Detect which cell encompasses the target text, then output its [x, y] center coordinate. 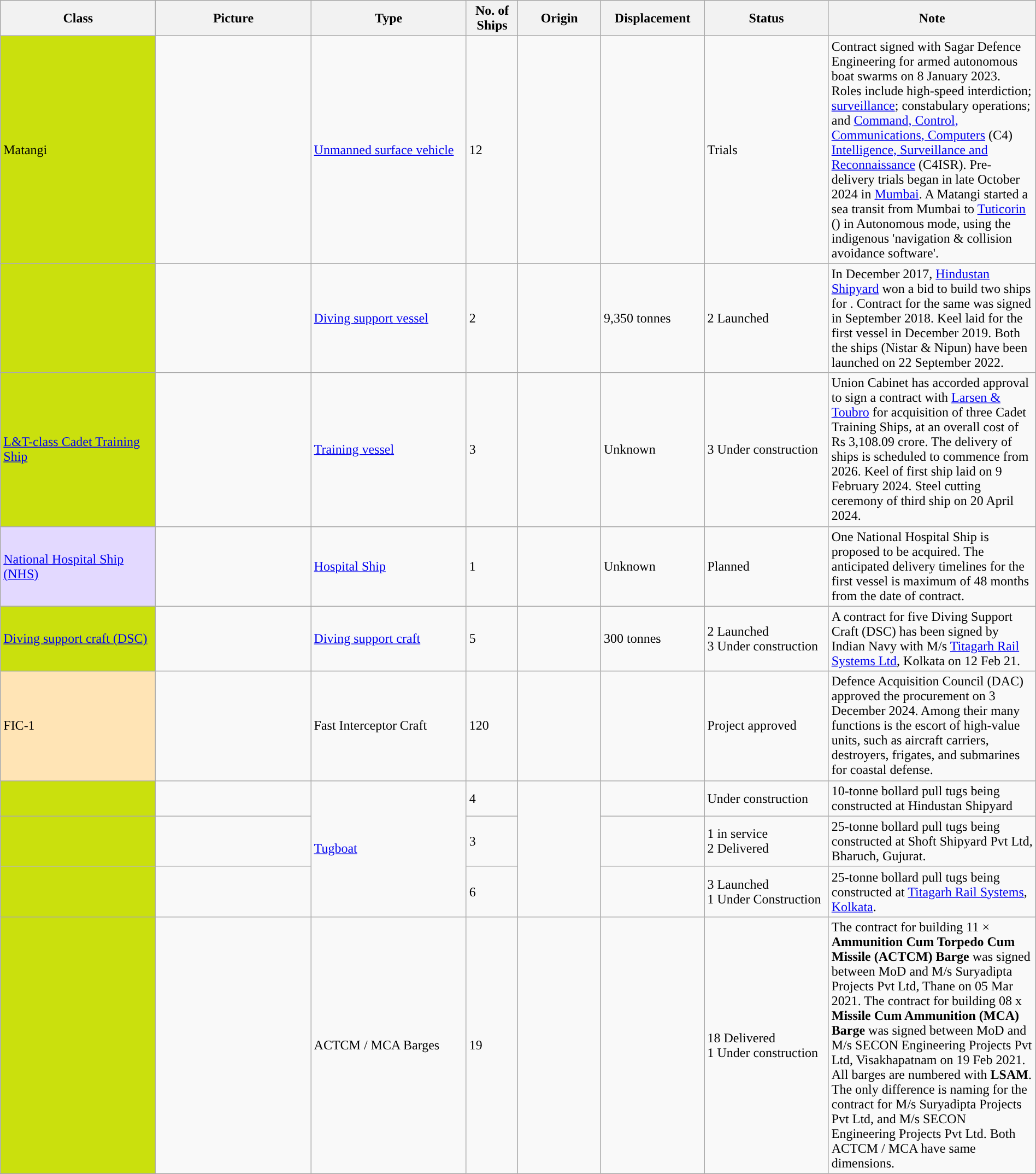
Training vessel [388, 449]
Picture [233, 19]
2 [492, 318]
6 [492, 891]
Hospital Ship [388, 566]
Under construction [766, 798]
National Hospital Ship (NHS) [78, 566]
2 Launched3 Under construction [766, 638]
No. of Ships [492, 19]
Matangi [78, 150]
Trials [766, 150]
18 Delivered 1 Under construction [766, 1045]
Type [388, 19]
120 [492, 726]
5 [492, 638]
3 Launched 1 Under Construction [766, 891]
L&T-class Cadet Training Ship [78, 449]
Fast Interceptor Craft [388, 726]
1 in service 2 Delivered [766, 841]
1 [492, 566]
Project approved [766, 726]
A contract for five Diving Support Craft (DSC) has been signed by Indian Navy with M/s Titagarh Rail Systems Ltd, Kolkata on 12 Feb 21. [932, 638]
4 [492, 798]
Diving support vessel [388, 318]
Unmanned surface vehicle [388, 150]
Class [78, 19]
Diving support craft (DSC) [78, 638]
Planned [766, 566]
19 [492, 1045]
Displacement [652, 19]
Diving support craft [388, 638]
3 Under construction [766, 449]
Origin [560, 19]
10-tonne bollard pull tugs being constructed at Hindustan Shipyard [932, 798]
12 [492, 150]
25-tonne bollard pull tugs being constructed at Shoft Shipyard Pvt Ltd, Bharuch, Gujurat. [932, 841]
2 Launched [766, 318]
300 tonnes [652, 638]
FIC-1 [78, 726]
Note [932, 19]
ACTCM / MCA Barges [388, 1045]
9,350 tonnes [652, 318]
25-tonne bollard pull tugs being constructed at Titagarh Rail Systems, Kolkata. [932, 891]
Status [766, 19]
Tugboat [388, 848]
